From the cell containing the given text, extract its center point as [X, Y] coordinate. 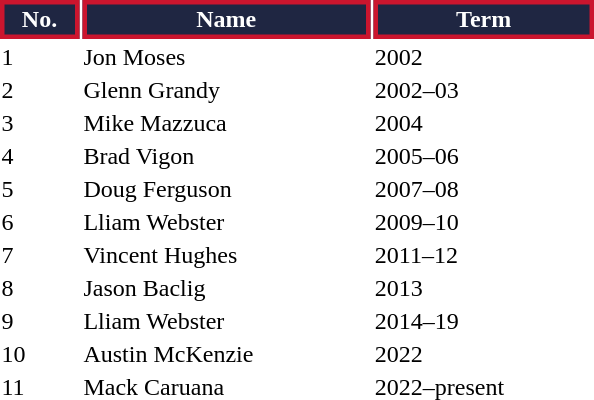
2007–08 [484, 189]
6 [40, 222]
1 [40, 57]
Mike Mazzuca [226, 123]
2022 [484, 354]
Jon Moses [226, 57]
2002–03 [484, 90]
8 [40, 288]
2005–06 [484, 156]
Austin McKenzie [226, 354]
2011–12 [484, 255]
Glenn Grandy [226, 90]
Doug Ferguson [226, 189]
2002 [484, 57]
3 [40, 123]
2009–10 [484, 222]
7 [40, 255]
2 [40, 90]
Name [226, 20]
Jason Baclig [226, 288]
2004 [484, 123]
2013 [484, 288]
Brad Vigon [226, 156]
Vincent Hughes [226, 255]
5 [40, 189]
2014–19 [484, 321]
No. [40, 20]
9 [40, 321]
4 [40, 156]
10 [40, 354]
Term [484, 20]
